Detect which cell encompasses the target text, then output its (x, y) center coordinate. 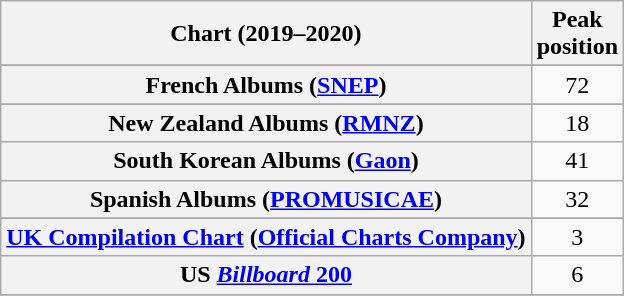
Peakposition (577, 34)
Chart (2019–2020) (266, 34)
32 (577, 199)
South Korean Albums (Gaon) (266, 161)
New Zealand Albums (RMNZ) (266, 123)
UK Compilation Chart (Official Charts Company) (266, 237)
French Albums (SNEP) (266, 85)
6 (577, 275)
3 (577, 237)
41 (577, 161)
Spanish Albums (PROMUSICAE) (266, 199)
18 (577, 123)
72 (577, 85)
US Billboard 200 (266, 275)
